Locate the cell with the specified text and output its [x, y] center coordinate. 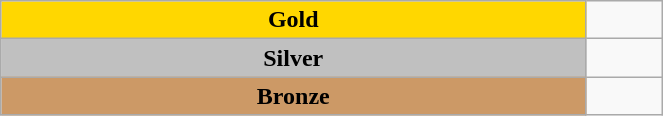
Gold [294, 20]
Bronze [294, 96]
Silver [294, 58]
